From the cell containing the given text, extract its center point as (X, Y) coordinate. 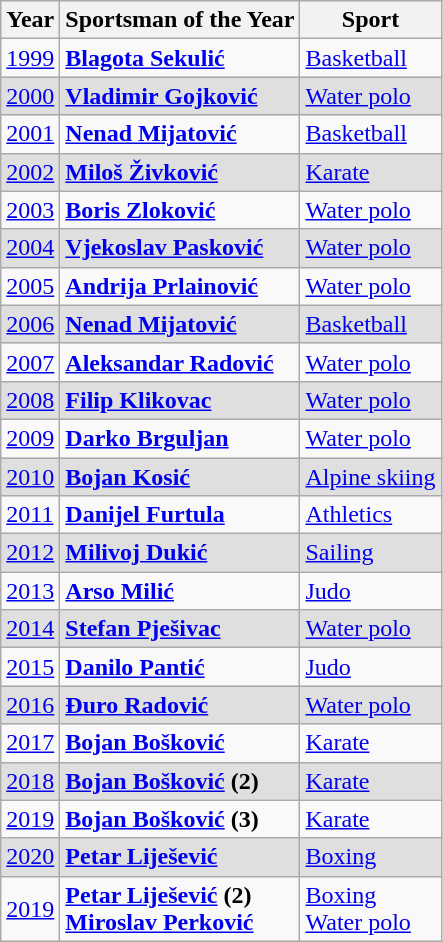
Petar Liješević (180, 857)
Darko Brguljan (180, 438)
2008 (30, 400)
Sportsman of the Year (180, 20)
2018 (30, 781)
Miloš Živković (180, 172)
Boris Zloković (180, 210)
2016 (30, 705)
2004 (30, 248)
2015 (30, 667)
2012 (30, 553)
Petar Liješević (2)Miroslav Perković (180, 908)
Boxing Water polo (370, 908)
Andrija Prlainović (180, 286)
2003 (30, 210)
Sailing (370, 553)
Danilo Pantić (180, 667)
Filip Klikovac (180, 400)
Vjekoslav Pasković (180, 248)
2000 (30, 96)
Stefan Pješivac (180, 629)
Bojan Bošković (2) (180, 781)
2020 (30, 857)
Milivoj Dukić (180, 553)
2009 (30, 438)
Vladimir Gojković (180, 96)
Bojan Bošković (180, 743)
Bojan Kosić (180, 477)
Danijel Furtula (180, 515)
Aleksandar Radović (180, 362)
2001 (30, 134)
2014 (30, 629)
Alpine skiing (370, 477)
Bojan Bošković (3) (180, 819)
2006 (30, 324)
2002 (30, 172)
1999 (30, 58)
2013 (30, 591)
Year (30, 20)
Blagota Sekulić (180, 58)
Sport (370, 20)
2011 (30, 515)
Boxing (370, 857)
Đuro Radović (180, 705)
2010 (30, 477)
Athletics (370, 515)
2005 (30, 286)
Arso Milić (180, 591)
2017 (30, 743)
2007 (30, 362)
